Scan for the cell matching the given text and deliver its [X, Y] coordinate at center. 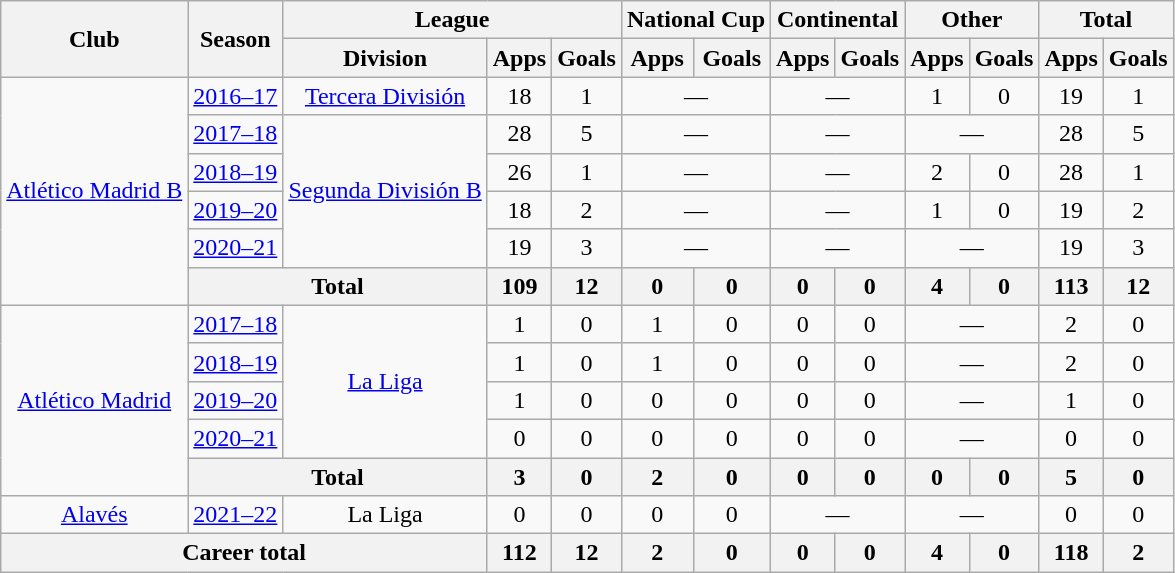
Atlético Madrid B [94, 191]
Tercera División [385, 96]
Division [385, 58]
Other [972, 20]
112 [519, 553]
Segunda División B [385, 191]
Continental [838, 20]
League [452, 20]
26 [519, 172]
113 [1071, 286]
109 [519, 286]
2016–17 [236, 96]
Club [94, 39]
National Cup [696, 20]
Career total [244, 553]
118 [1071, 553]
Atlético Madrid [94, 400]
Alavés [94, 515]
Season [236, 39]
2021–22 [236, 515]
